For the text-containing cell, return its midpoint in [X, Y] coordinate format. 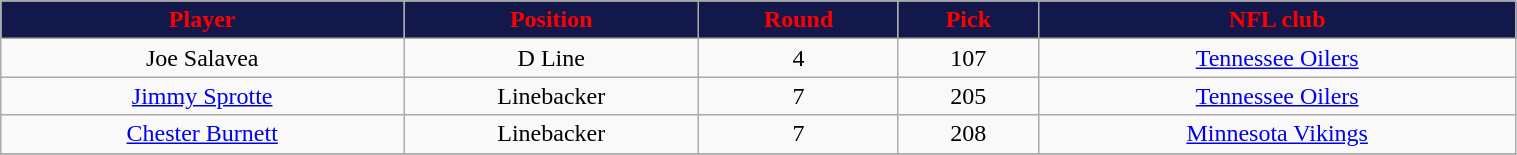
4 [799, 58]
D Line [552, 58]
Chester Burnett [202, 134]
NFL club [1277, 20]
Position [552, 20]
Jimmy Sprotte [202, 96]
Player [202, 20]
Pick [968, 20]
208 [968, 134]
107 [968, 58]
205 [968, 96]
Minnesota Vikings [1277, 134]
Joe Salavea [202, 58]
Round [799, 20]
